Scan for the cell matching the given text and deliver its (X, Y) coordinate at center. 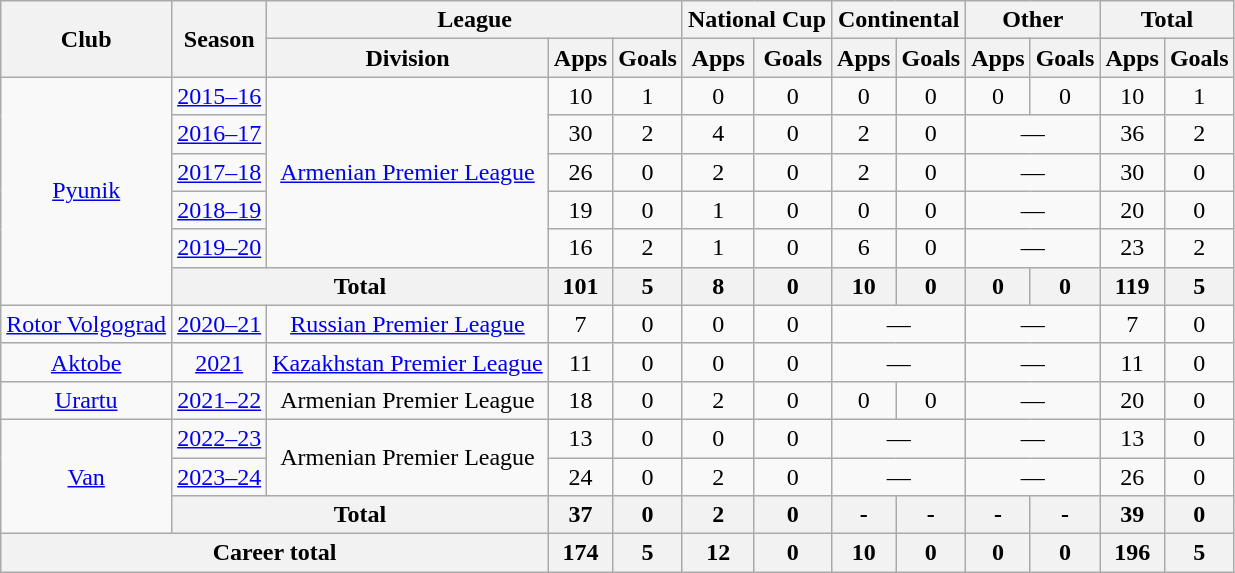
8 (718, 286)
2022–23 (220, 438)
Rotor Volgograd (86, 324)
174 (580, 553)
2021 (220, 362)
2023–24 (220, 477)
2015–16 (220, 96)
36 (1132, 134)
National Cup (756, 20)
196 (1132, 553)
6 (864, 248)
2019–20 (220, 248)
Russian Premier League (408, 324)
Van (86, 476)
19 (580, 210)
18 (580, 400)
2016–17 (220, 134)
24 (580, 477)
16 (580, 248)
4 (718, 134)
23 (1132, 248)
12 (718, 553)
Other (1033, 20)
Continental (899, 20)
Kazakhstan Premier League (408, 362)
Club (86, 39)
39 (1132, 515)
Season (220, 39)
Aktobe (86, 362)
2017–18 (220, 172)
Urartu (86, 400)
2021–22 (220, 400)
37 (580, 515)
2020–21 (220, 324)
Division (408, 58)
101 (580, 286)
119 (1132, 286)
Career total (275, 553)
League (475, 20)
Pyunik (86, 191)
2018–19 (220, 210)
